Identify which cell holds the provided text, then report its [X, Y] central coordinate. 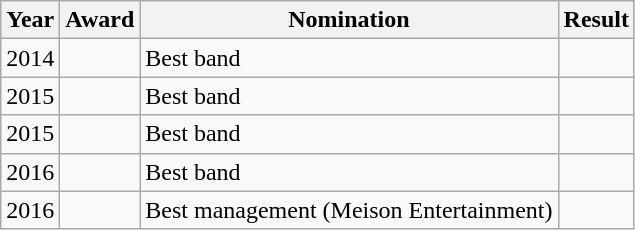
Award [100, 20]
2014 [30, 58]
Result [596, 20]
Nomination [349, 20]
Year [30, 20]
Best management (Meison Entertainment) [349, 210]
